Identify which cell holds the provided text, then report its [X, Y] central coordinate. 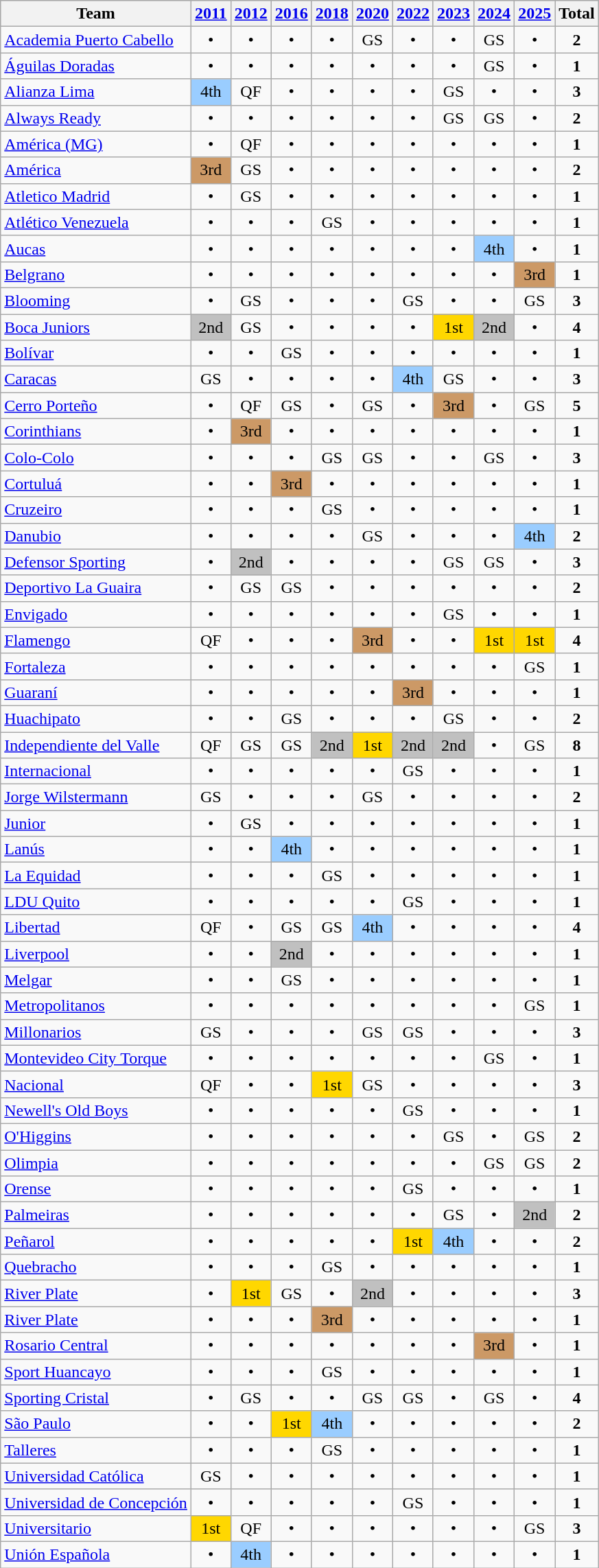
América (MG) [96, 144]
Cruzeiro [96, 510]
Team [96, 14]
Jorge Wilstermann [96, 797]
Defensor Sporting [96, 562]
Universitario [96, 1528]
2023 [453, 14]
Liverpool [96, 954]
Águilas Doradas [96, 66]
Total [577, 14]
Unión Española [96, 1554]
Internacional [96, 771]
Envigado [96, 614]
2012 [251, 14]
Atlético Venezuela [96, 222]
Sporting Cristal [96, 1398]
Olimpia [96, 1163]
Cortuluá [96, 484]
Blooming [96, 301]
Peñarol [96, 1241]
O'Higgins [96, 1136]
Fortaleza [96, 666]
2016 [291, 14]
Quebracho [96, 1267]
La Equidad [96, 876]
Libertad [96, 928]
Junior [96, 823]
Alianza Lima [96, 92]
8 [577, 745]
Always Ready [96, 118]
Metropolitanos [96, 1006]
Huachipato [96, 718]
América [96, 170]
Palmeiras [96, 1215]
2024 [494, 14]
Boca Juniors [96, 327]
Danubio [96, 536]
Universidad Católica [96, 1476]
2022 [413, 14]
Universidad de Concepción [96, 1502]
Talleres [96, 1450]
Millonarios [96, 1032]
Flamengo [96, 640]
Montevideo City Torque [96, 1058]
Belgrano [96, 274]
Nacional [96, 1084]
São Paulo [96, 1424]
Atletico Madrid [96, 196]
5 [577, 406]
Guaraní [96, 692]
Sport Huancayo [96, 1372]
Aucas [96, 248]
Orense [96, 1189]
Academia Puerto Cabello [96, 40]
2020 [372, 14]
Rosario Central [96, 1346]
Colo-Colo [96, 458]
2018 [332, 14]
Deportivo La Guaira [96, 588]
Bolívar [96, 353]
Melgar [96, 980]
LDU Quito [96, 902]
Independiente del Valle [96, 745]
Corinthians [96, 432]
2011 [211, 14]
2025 [535, 14]
Caracas [96, 379]
Lanús [96, 850]
Cerro Porteño [96, 406]
Newell's Old Boys [96, 1110]
